For the text-containing cell, return its midpoint in [x, y] coordinate format. 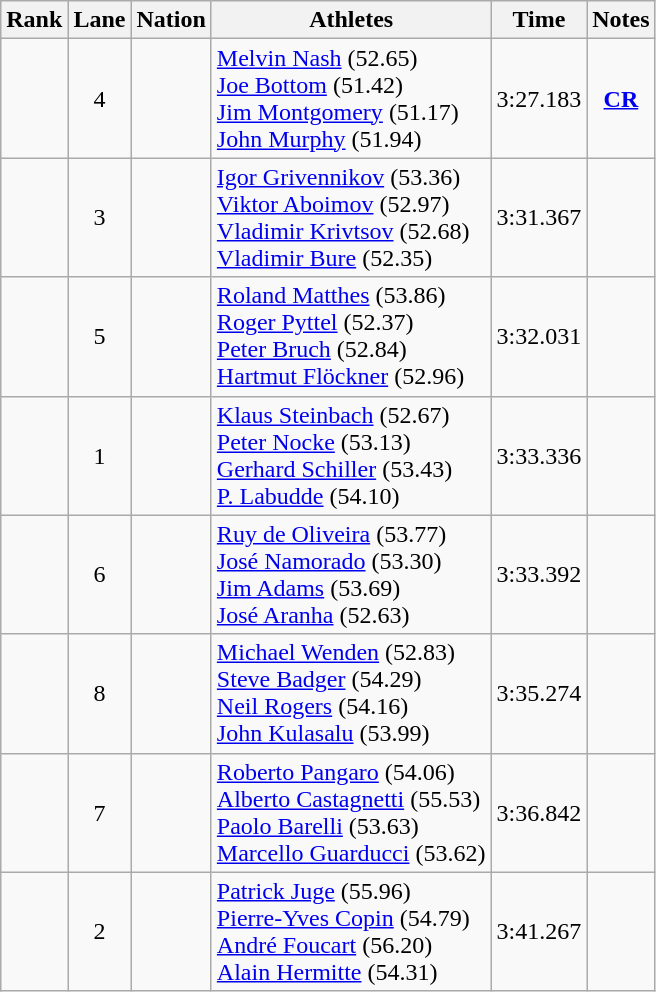
5 [100, 336]
Nation [171, 20]
Roland Matthes (53.86)Roger Pyttel (52.37)Peter Bruch (52.84)Hartmut Flöckner (52.96) [351, 336]
Roberto Pangaro (54.06)Alberto Castagnetti (55.53)Paolo Barelli (53.63)Marcello Guarducci (53.62) [351, 812]
3:33.336 [539, 456]
Athletes [351, 20]
3:32.031 [539, 336]
Notes [621, 20]
Time [539, 20]
3:41.267 [539, 932]
6 [100, 574]
Michael Wenden (52.83)Steve Badger (54.29)Neil Rogers (54.16)John Kulasalu (53.99) [351, 694]
3:35.274 [539, 694]
Rank [34, 20]
Melvin Nash (52.65)Joe Bottom (51.42)Jim Montgomery (51.17)John Murphy (51.94) [351, 98]
Lane [100, 20]
3:33.392 [539, 574]
1 [100, 456]
CR [621, 98]
3 [100, 218]
Igor Grivennikov (53.36)Viktor Aboimov (52.97)Vladimir Krivtsov (52.68)Vladimir Bure (52.35) [351, 218]
3:36.842 [539, 812]
3:27.183 [539, 98]
8 [100, 694]
7 [100, 812]
Patrick Juge (55.96)Pierre-Yves Copin (54.79)André Foucart (56.20)Alain Hermitte (54.31) [351, 932]
3:31.367 [539, 218]
Klaus Steinbach (52.67)Peter Nocke (53.13)Gerhard Schiller (53.43)P. Labudde (54.10) [351, 456]
2 [100, 932]
Ruy de Oliveira (53.77)José Namorado (53.30)Jim Adams (53.69)José Aranha (52.63) [351, 574]
4 [100, 98]
